Pinpoint the cell where the given text exists, returning its [X, Y] midpoint coordinate. 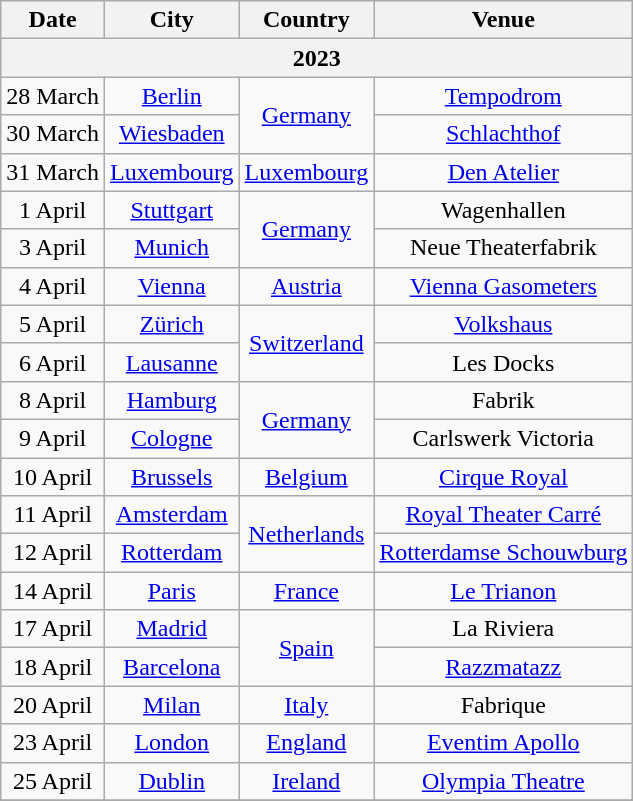
Berlin [172, 96]
Cologne [172, 438]
Paris [172, 591]
Date [53, 20]
Zürich [172, 324]
Fabrique [504, 705]
London [172, 743]
La Riviera [504, 629]
1 April [53, 210]
City [172, 20]
Neue Theaterfabrik [504, 248]
Rotterdamse Schouwburg [504, 553]
10 April [53, 477]
Austria [306, 286]
Eventim Apollo [504, 743]
Italy [306, 705]
31 March [53, 172]
Vienna [172, 286]
9 April [53, 438]
Belgium [306, 477]
3 April [53, 248]
Schlachthof [504, 134]
Ireland [306, 781]
23 April [53, 743]
Munich [172, 248]
6 April [53, 362]
Madrid [172, 629]
2023 [317, 58]
28 March [53, 96]
14 April [53, 591]
Volkshaus [504, 324]
Hamburg [172, 400]
England [306, 743]
Carlswerk Victoria [504, 438]
20 April [53, 705]
8 April [53, 400]
Brussels [172, 477]
Wiesbaden [172, 134]
Wagenhallen [504, 210]
Lausanne [172, 362]
Den Atelier [504, 172]
Country [306, 20]
12 April [53, 553]
Royal Theater Carré [504, 515]
25 April [53, 781]
Vienna Gasometers [504, 286]
Tempodrom [504, 96]
5 April [53, 324]
Cirque Royal [504, 477]
Netherlands [306, 534]
Fabrik [504, 400]
Barcelona [172, 667]
Milan [172, 705]
4 April [53, 286]
France [306, 591]
Rotterdam [172, 553]
Switzerland [306, 343]
17 April [53, 629]
18 April [53, 667]
Amsterdam [172, 515]
Dublin [172, 781]
Olympia Theatre [504, 781]
30 March [53, 134]
Les Docks [504, 362]
Razzmatazz [504, 667]
11 April [53, 515]
Spain [306, 648]
Venue [504, 20]
Stuttgart [172, 210]
Le Trianon [504, 591]
